Return [x, y] of the center of cell containing provided text 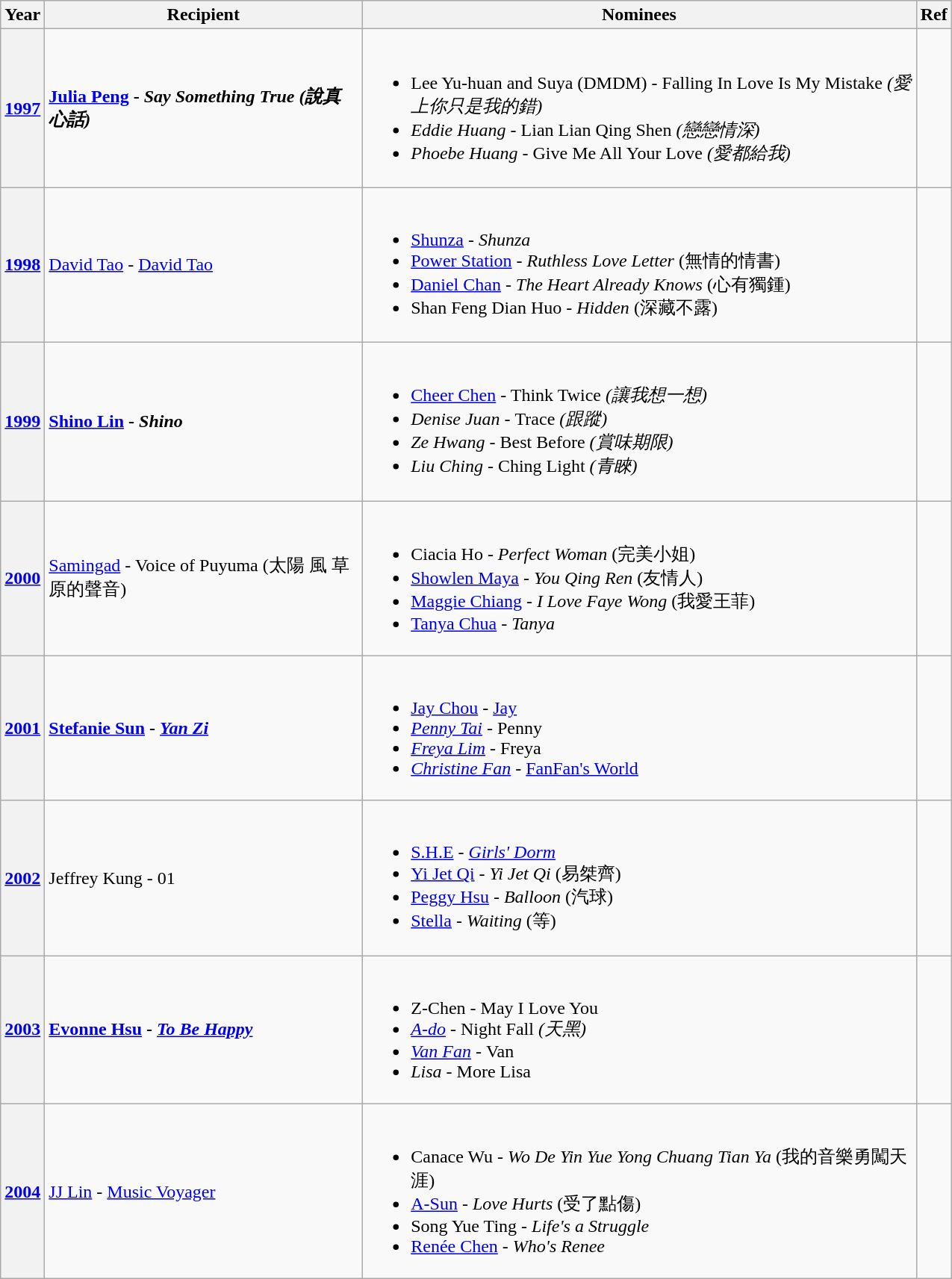
David Tao - David Tao [203, 265]
Julia Peng - Say Something True (說真心話) [203, 108]
Canace Wu - Wo De Yin Yue Yong Chuang Tian Ya (我的音樂勇闖天涯)A-Sun - Love Hurts (受了點傷)Song Yue Ting - Life's a StruggleRenée Chen - Who's Renee [639, 1192]
1997 [22, 108]
Jay Chou - JayPenny Tai - PennyFreya Lim - FreyaChristine Fan - FanFan's World [639, 728]
Stefanie Sun - Yan Zi [203, 728]
Evonne Hsu - To Be Happy [203, 1030]
JJ Lin - Music Voyager [203, 1192]
Year [22, 15]
1999 [22, 421]
Ciacia Ho - Perfect Woman (完美小姐)Showlen Maya - You Qing Ren (友情人)Maggie Chiang - I Love Faye Wong (我愛王菲)Tanya Chua - Tanya [639, 578]
2000 [22, 578]
2003 [22, 1030]
Recipient [203, 15]
Ref [933, 15]
Nominees [639, 15]
Jeffrey Kung - 01 [203, 878]
S.H.E - Girls' DormYi Jet Qi - Yi Jet Qi (易桀齊)Peggy Hsu - Balloon (汽球)Stella - Waiting (等) [639, 878]
Shino Lin - Shino [203, 421]
1998 [22, 265]
2004 [22, 1192]
Z-Chen - May I Love YouA-do - Night Fall (天黑)Van Fan - VanLisa - More Lisa [639, 1030]
Samingad - Voice of Puyuma (太陽 風 草原的聲音) [203, 578]
Cheer Chen - Think Twice (讓我想一想)Denise Juan - Trace (跟蹤)Ze Hwang - Best Before (賞味期限)Liu Ching - Ching Light (青睞) [639, 421]
Shunza - ShunzaPower Station - Ruthless Love Letter (無情的情書)Daniel Chan - The Heart Already Knows (心有獨鍾)Shan Feng Dian Huo - Hidden (深藏不露) [639, 265]
2002 [22, 878]
2001 [22, 728]
